Capture the cell that displays the provided text and extract its [X, Y] central coordinate. 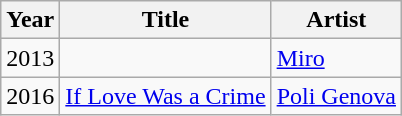
Title [166, 20]
Miro [336, 58]
Year [30, 20]
2013 [30, 58]
Poli Genova [336, 96]
2016 [30, 96]
Artist [336, 20]
If Love Was a Crime [166, 96]
